Scan for the cell matching the given text and deliver its [x, y] coordinate at center. 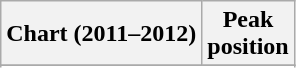
Chart (2011–2012) [102, 34]
Peakposition [248, 34]
